Determine the [x, y] coordinate at the center of the cell enclosing the given text.  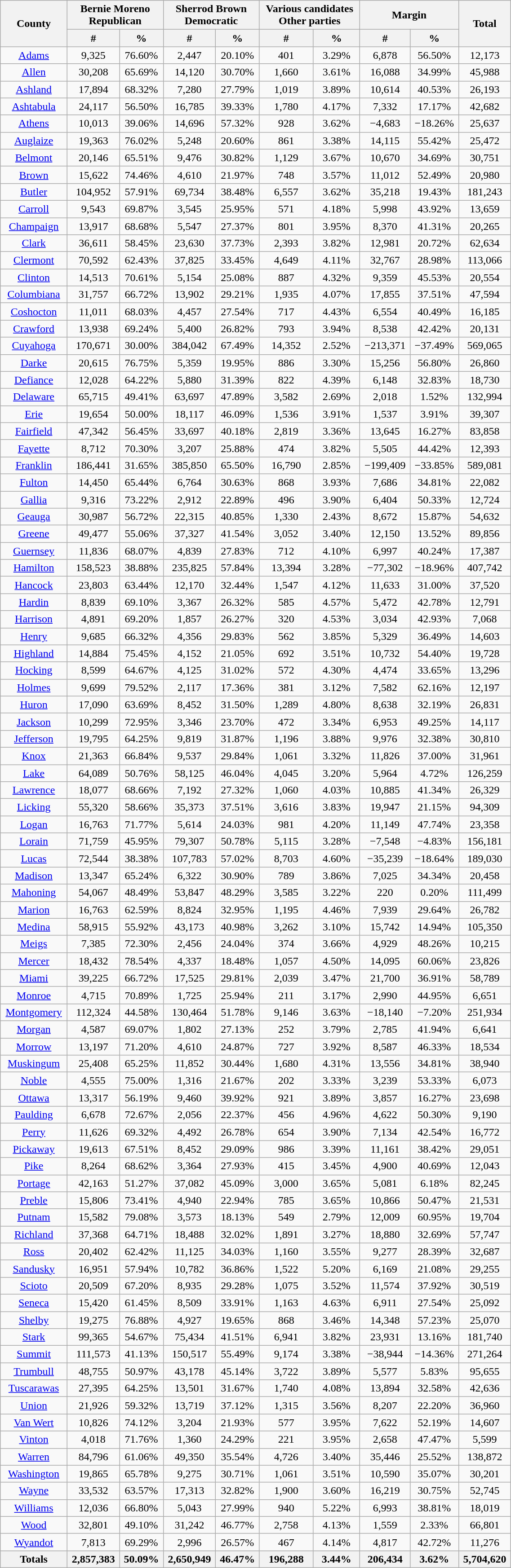
33.91% [237, 1303]
4,891 [93, 619]
8,712 [93, 448]
9,537 [190, 756]
Clark [34, 243]
130,464 [190, 1012]
3,585 [286, 893]
27.13% [237, 1029]
12,791 [484, 602]
30,751 [484, 158]
4.39% [337, 380]
13,394 [286, 568]
Madison [34, 876]
3.12% [337, 687]
801 [286, 226]
3.34% [337, 722]
415 [286, 1166]
Allen [34, 72]
5,081 [385, 1183]
65.51% [141, 158]
6,404 [385, 500]
Various candidatesOther parties [310, 15]
1,537 [385, 414]
2,912 [190, 500]
928 [286, 123]
1,289 [286, 705]
38.48% [237, 192]
3.66% [337, 944]
20,265 [484, 226]
69.10% [141, 602]
83,858 [484, 431]
7,622 [385, 1423]
35.54% [237, 1457]
68.68% [141, 226]
1,019 [286, 89]
1,316 [190, 1081]
4,045 [286, 773]
7,385 [93, 944]
45.14% [237, 1371]
8,638 [385, 705]
2.52% [337, 346]
4,018 [93, 1440]
150,517 [190, 1354]
132,994 [484, 397]
113,066 [484, 260]
3.79% [337, 1029]
7,192 [190, 790]
39.33% [237, 106]
5,115 [286, 841]
14,115 [385, 141]
6,148 [385, 380]
5.83% [434, 1371]
37.73% [237, 243]
104,952 [93, 192]
23,698 [484, 1098]
32.44% [237, 585]
42,682 [484, 106]
6,322 [190, 876]
6,641 [484, 1029]
17,525 [190, 978]
2,447 [190, 55]
24.03% [237, 824]
20,146 [93, 158]
12,393 [484, 448]
−213,371 [385, 346]
10,614 [385, 89]
−14.36% [434, 1354]
654 [286, 1132]
Hardin [34, 602]
58,915 [93, 927]
21.67% [237, 1081]
54,632 [484, 517]
34.34% [434, 876]
4.96% [337, 1115]
4.53% [337, 619]
69.24% [141, 329]
32.02% [237, 1234]
−35,239 [385, 859]
26,193 [484, 89]
64.67% [141, 670]
211 [286, 995]
24,117 [93, 106]
3,722 [286, 1371]
3.86% [337, 876]
37,825 [190, 260]
Harrison [34, 619]
74.12% [141, 1423]
Miami [34, 978]
206,434 [385, 1559]
42.78% [434, 602]
42,636 [484, 1388]
20.60% [237, 141]
68.66% [141, 790]
986 [286, 1149]
25.94% [237, 995]
384,042 [190, 346]
30.70% [237, 72]
6,651 [484, 995]
40.85% [237, 517]
20.10% [237, 55]
1,057 [286, 961]
5,400 [190, 329]
21.05% [237, 653]
26.32% [237, 602]
Jackson [34, 722]
8,935 [190, 1286]
5,614 [190, 824]
12,150 [385, 534]
Henry [34, 636]
33.45% [237, 260]
1,195 [286, 910]
56.80% [434, 363]
4,492 [190, 1132]
Warren [34, 1457]
31.00% [434, 585]
2,117 [190, 687]
22.37% [237, 1115]
Belmont [34, 158]
921 [286, 1098]
1,559 [385, 1525]
9,190 [484, 1115]
27.32% [237, 790]
68.32% [141, 89]
21.93% [237, 1423]
374 [286, 944]
32,687 [484, 1251]
Ross [34, 1251]
4,649 [286, 260]
1,522 [286, 1268]
3,857 [385, 1098]
3.83% [337, 807]
2,393 [286, 243]
569,065 [484, 346]
3,034 [385, 619]
1,725 [190, 995]
29.21% [237, 295]
30.71% [237, 1474]
57.23% [434, 1320]
37,520 [484, 585]
50.76% [141, 773]
40.98% [237, 927]
45,988 [484, 72]
1,360 [190, 1440]
Franklin [34, 465]
9,275 [190, 1474]
11,626 [93, 1132]
95,655 [484, 1371]
4.10% [337, 551]
Wood [34, 1525]
Scioto [34, 1286]
4.08% [337, 1388]
−77,302 [385, 568]
26,782 [484, 910]
15,582 [93, 1217]
181,740 [484, 1337]
3,545 [190, 209]
89,856 [484, 534]
15,256 [385, 363]
Brown [34, 175]
31.65% [141, 465]
94,309 [484, 807]
Butler [34, 192]
6,764 [190, 482]
1,060 [286, 790]
63.44% [141, 585]
37,327 [190, 534]
58,125 [190, 773]
Summit [34, 1354]
Jefferson [34, 739]
17.17% [434, 106]
72.30% [141, 944]
189,030 [484, 859]
4.46% [337, 910]
9,174 [286, 1354]
10,590 [385, 1474]
56.72% [141, 517]
2,819 [286, 431]
55,320 [93, 807]
10,215 [484, 944]
Preble [34, 1200]
Darke [34, 363]
48,755 [93, 1371]
220 [385, 893]
Washington [34, 1474]
26.82% [237, 329]
57.02% [237, 859]
33,697 [190, 431]
2,039 [286, 978]
69,734 [190, 192]
38.88% [141, 568]
235,825 [190, 568]
981 [286, 824]
3,364 [190, 1166]
25,472 [484, 141]
22.94% [237, 1200]
49,477 [93, 534]
3,573 [190, 1217]
69.29% [141, 1542]
30.44% [237, 1064]
Coshocton [34, 312]
30,201 [484, 1474]
472 [286, 722]
3,000 [286, 1183]
10,670 [385, 158]
26,329 [484, 790]
Sherrod BrownDemocratic [211, 15]
3.27% [337, 1234]
Totals [34, 1559]
Muskingum [34, 1064]
23,826 [484, 961]
40.24% [434, 551]
3.94% [337, 329]
Huron [34, 705]
8,538 [385, 329]
70.30% [141, 448]
3.22% [337, 893]
717 [286, 312]
1,547 [286, 585]
82,245 [484, 1183]
47,594 [484, 295]
72.67% [141, 1115]
62,634 [484, 243]
1,740 [286, 1388]
30.90% [237, 876]
33.65% [434, 670]
44.42% [434, 448]
156,181 [484, 841]
31.39% [237, 380]
4,817 [385, 1542]
14,513 [93, 277]
19.43% [434, 192]
6,554 [385, 312]
4.63% [337, 1303]
4,940 [190, 1200]
5,577 [385, 1371]
Morrow [34, 1047]
Portage [34, 1183]
3.47% [337, 978]
20,402 [93, 1251]
31.50% [237, 705]
66.84% [141, 756]
5,880 [190, 380]
61.06% [141, 1457]
34.03% [237, 1251]
16,951 [93, 1268]
52.49% [434, 175]
112,324 [93, 1012]
69.87% [141, 209]
23,358 [484, 824]
111,573 [93, 1354]
15,622 [93, 175]
7,280 [190, 89]
42.54% [434, 1132]
4,337 [190, 961]
3.52% [337, 1286]
585 [286, 602]
34.69% [434, 158]
73.41% [141, 1200]
55.42% [434, 141]
70.89% [141, 995]
1,802 [190, 1029]
Holmes [34, 687]
Wyandot [34, 1542]
4,900 [385, 1166]
50.33% [434, 500]
6.18% [434, 1183]
42,163 [93, 1183]
17,855 [385, 295]
Geauga [34, 517]
10,885 [385, 790]
9,819 [190, 739]
Ashtabula [34, 106]
Stark [34, 1337]
13,659 [484, 209]
4.03% [337, 790]
1,075 [286, 1286]
2.79% [337, 1217]
20,458 [484, 876]
52,745 [484, 1491]
13,501 [190, 1388]
16,219 [385, 1491]
37,368 [93, 1234]
Crawford [34, 329]
−18,140 [385, 1012]
37,082 [190, 1183]
3.55% [337, 1251]
3,052 [286, 534]
62.59% [141, 910]
6,678 [93, 1115]
1,900 [286, 1491]
19,363 [93, 141]
29.84% [237, 756]
24.04% [237, 944]
36.86% [237, 1268]
Licking [34, 807]
19,795 [93, 739]
692 [286, 653]
Ashland [34, 89]
13,902 [190, 295]
3,207 [190, 448]
14,696 [190, 123]
19,865 [93, 1474]
Perry [34, 1132]
65.78% [141, 1474]
4,474 [385, 670]
14,352 [286, 346]
32.82% [237, 1491]
30,810 [484, 739]
Wayne [34, 1491]
13,645 [385, 431]
46.33% [434, 1047]
1.52% [434, 397]
39,225 [93, 978]
940 [286, 1508]
170,671 [93, 346]
37.00% [434, 756]
Bernie MorenoRepublican [115, 15]
67.20% [141, 1286]
30.63% [237, 482]
25.08% [237, 277]
3,239 [385, 1081]
35,373 [190, 807]
3.20% [337, 773]
27.79% [237, 89]
18,488 [190, 1234]
17,313 [190, 1491]
45.95% [141, 841]
4.13% [337, 1525]
887 [286, 277]
13,917 [93, 226]
2,456 [190, 944]
11,826 [385, 756]
Columbiana [34, 295]
54,067 [93, 893]
3.36% [337, 431]
Mercer [34, 961]
Meigs [34, 944]
16,088 [385, 72]
105,350 [484, 927]
1,315 [286, 1405]
69.07% [141, 1029]
51.78% [237, 1012]
49.25% [434, 722]
54.67% [141, 1337]
3.33% [337, 1081]
138,872 [484, 1457]
4.80% [337, 705]
4,622 [385, 1115]
Paulding [34, 1115]
57.84% [237, 568]
785 [286, 1200]
2,056 [190, 1115]
63.69% [141, 705]
53,847 [190, 893]
41.34% [434, 790]
41.54% [237, 534]
0.20% [434, 893]
73.22% [141, 500]
31,961 [484, 756]
64.22% [141, 380]
4.57% [337, 602]
29.09% [237, 1149]
68.62% [141, 1166]
Tuscarawas [34, 1388]
46.47% [237, 1559]
589,081 [484, 465]
4,839 [190, 551]
Noble [34, 1081]
9,277 [385, 1251]
Seneca [34, 1303]
4,356 [190, 636]
4.17% [337, 106]
42.93% [434, 619]
14,117 [484, 722]
26.78% [237, 1132]
11,852 [190, 1064]
20,980 [484, 175]
15,806 [93, 1200]
16,185 [484, 312]
21.15% [434, 807]
Putnam [34, 1217]
111,499 [484, 893]
42.42% [434, 329]
39.92% [237, 1098]
3.29% [337, 55]
4,587 [93, 1029]
−4,683 [385, 123]
17,387 [484, 551]
3,367 [190, 602]
15.87% [434, 517]
181,243 [484, 192]
4.18% [337, 209]
11,012 [385, 175]
26,831 [484, 705]
57,747 [484, 1234]
4.60% [337, 859]
17,894 [93, 89]
28.39% [434, 1251]
19,728 [484, 653]
38.38% [141, 859]
50.00% [141, 414]
32.58% [434, 1388]
38.81% [434, 1508]
32.95% [237, 910]
27.83% [237, 551]
6,169 [385, 1268]
21,363 [93, 756]
Gallia [34, 500]
44.58% [141, 1012]
Cuyahoga [34, 346]
75,434 [190, 1337]
21.08% [434, 1268]
10,732 [385, 653]
41.13% [141, 1354]
27.37% [237, 226]
21,926 [93, 1405]
4.43% [337, 312]
55.06% [141, 534]
3.67% [337, 158]
30,208 [93, 72]
20,131 [484, 329]
Erie [34, 414]
62.43% [141, 260]
7,813 [93, 1542]
30,987 [93, 517]
15,420 [93, 1303]
10,299 [93, 722]
9,146 [286, 1012]
11,011 [93, 312]
4.50% [337, 961]
3,616 [286, 807]
23.70% [237, 722]
39,307 [484, 414]
21,700 [385, 978]
25,637 [484, 123]
19.65% [237, 1320]
3.44% [337, 1559]
13.16% [434, 1337]
Medina [34, 927]
14,095 [385, 961]
1,780 [286, 106]
48.29% [237, 893]
74.46% [141, 175]
County [34, 23]
76.02% [141, 141]
55.49% [237, 1354]
60.95% [434, 1217]
3.60% [337, 1491]
5,599 [484, 1440]
16,785 [190, 106]
1,536 [286, 414]
25,070 [484, 1320]
14,607 [484, 1423]
5,248 [190, 141]
8,703 [286, 859]
65.44% [141, 482]
18,534 [484, 1047]
Morgan [34, 1029]
401 [286, 55]
20,509 [93, 1286]
6,073 [484, 1081]
68.03% [141, 312]
32.83% [434, 380]
Fayette [34, 448]
78.54% [141, 961]
52.19% [434, 1423]
202 [286, 1081]
35,218 [385, 192]
25,092 [484, 1303]
13,719 [190, 1405]
3,346 [190, 722]
18,117 [190, 414]
1,163 [286, 1303]
68.07% [141, 551]
71,759 [93, 841]
4,726 [286, 1457]
2,650,949 [190, 1559]
3,204 [190, 1423]
47.74% [434, 824]
8,370 [385, 226]
67.51% [141, 1149]
62.42% [141, 1251]
562 [286, 636]
3.56% [337, 1405]
19,613 [93, 1149]
75.00% [141, 1081]
861 [286, 141]
21.97% [237, 175]
2.33% [434, 1525]
Highland [34, 653]
24.87% [237, 1047]
Fairfield [34, 431]
40.18% [237, 431]
Knox [34, 756]
9,476 [190, 158]
7,939 [385, 910]
76.88% [141, 1320]
Hocking [34, 670]
Mahoning [34, 893]
571 [286, 209]
748 [286, 175]
22,315 [190, 517]
Carroll [34, 209]
40.49% [434, 312]
12,036 [93, 1508]
70.61% [141, 277]
13,296 [484, 670]
57.94% [141, 1268]
64,089 [93, 773]
25.95% [237, 209]
36.91% [434, 978]
−18.26% [434, 123]
2,658 [385, 1440]
27.99% [237, 1508]
50.78% [237, 841]
3.85% [337, 636]
407,742 [484, 568]
196,288 [286, 1559]
32,801 [93, 1525]
12,028 [93, 380]
7,332 [385, 106]
4,715 [93, 995]
2,018 [385, 397]
22.89% [237, 500]
−38,944 [385, 1354]
1,935 [286, 295]
Pickaway [34, 1149]
38.42% [434, 1149]
24.29% [237, 1440]
9,543 [93, 209]
13,197 [93, 1047]
Hamilton [34, 568]
79.52% [141, 687]
31.87% [237, 739]
57.32% [237, 123]
11,574 [385, 1286]
5,505 [385, 448]
40.69% [434, 1166]
18,019 [484, 1508]
55.92% [141, 927]
14.94% [434, 927]
69.32% [141, 1132]
1,660 [286, 72]
8,839 [93, 602]
2,996 [190, 1542]
320 [286, 619]
26,860 [484, 363]
9,976 [385, 739]
47.47% [434, 1440]
Clermont [34, 260]
251,934 [484, 1012]
9,325 [93, 55]
5,329 [385, 636]
7,686 [385, 482]
−199,409 [385, 465]
10,782 [190, 1268]
6,557 [286, 192]
Hancock [34, 585]
Athens [34, 123]
577 [286, 1423]
11,633 [385, 585]
30.82% [237, 158]
84,796 [93, 1457]
8,207 [385, 1405]
29.64% [434, 910]
20,615 [93, 363]
2.85% [337, 465]
7,582 [385, 687]
6,993 [385, 1508]
1,196 [286, 739]
9,685 [93, 636]
186,441 [93, 465]
3.45% [337, 1166]
26.27% [237, 619]
3.93% [337, 482]
11,161 [385, 1149]
12,981 [385, 243]
49.10% [141, 1525]
6,997 [385, 551]
3.39% [337, 1149]
29,255 [484, 1268]
70,592 [93, 260]
12,197 [484, 687]
66,801 [484, 1525]
6,911 [385, 1303]
549 [286, 1217]
56.45% [141, 431]
56.19% [141, 1098]
31.02% [237, 670]
29.83% [237, 636]
474 [286, 448]
4.20% [337, 824]
12,170 [190, 585]
9,359 [385, 277]
5,998 [385, 209]
67.49% [237, 346]
793 [286, 329]
5,472 [385, 602]
25.52% [434, 1457]
41.94% [434, 1029]
467 [286, 1542]
44.95% [434, 995]
72,544 [93, 859]
8,824 [190, 910]
58,789 [484, 978]
Trumbull [34, 1371]
6,953 [385, 722]
3.57% [337, 175]
43,178 [190, 1371]
23,803 [93, 585]
54.40% [434, 653]
10,866 [385, 1200]
35,446 [385, 1457]
76.60% [141, 55]
3.17% [337, 995]
7,068 [484, 619]
Guernsey [34, 551]
32.38% [434, 739]
18.48% [237, 961]
Defiance [34, 380]
26.57% [237, 1542]
13,317 [93, 1098]
43,173 [190, 927]
65,715 [93, 397]
5,043 [190, 1508]
51.27% [141, 1183]
Montgomery [34, 1012]
11,149 [385, 824]
63.57% [141, 1491]
50.09% [141, 1559]
35.07% [434, 1474]
19,947 [385, 807]
16,790 [286, 465]
1,129 [286, 158]
29.81% [237, 978]
3.63% [337, 1012]
7,134 [385, 1132]
29.28% [237, 1286]
21,531 [484, 1200]
32.19% [434, 705]
28.98% [434, 260]
31,242 [190, 1525]
14,884 [93, 653]
50.97% [141, 1371]
75.45% [141, 653]
65.24% [141, 876]
45.53% [434, 277]
47,342 [93, 431]
886 [286, 363]
37.12% [237, 1405]
271,264 [484, 1354]
572 [286, 670]
13,556 [385, 1064]
46.09% [237, 414]
4.07% [337, 295]
4.14% [337, 1542]
20,554 [484, 277]
10,826 [93, 1423]
Shelby [34, 1320]
32,767 [385, 260]
48.49% [141, 893]
61.45% [141, 1303]
5,359 [190, 363]
66.80% [141, 1508]
12,009 [385, 1217]
49,350 [190, 1457]
3.32% [337, 756]
15,742 [385, 927]
−37.49% [434, 346]
1,160 [286, 1251]
−7,548 [385, 841]
36,611 [93, 243]
385,850 [190, 465]
12,173 [484, 55]
3.46% [337, 1320]
14,348 [385, 1320]
79,307 [190, 841]
Pike [34, 1166]
4.30% [337, 670]
17.36% [237, 687]
65.25% [141, 1064]
41.51% [237, 1337]
14,120 [190, 72]
22,082 [484, 482]
13,347 [93, 876]
Lawrence [34, 790]
19,704 [484, 1217]
27.93% [237, 1166]
64.71% [141, 1234]
12,043 [484, 1166]
252 [286, 1029]
25.88% [237, 448]
4,555 [93, 1081]
12,724 [484, 500]
9,460 [190, 1098]
8,509 [190, 1303]
11,836 [93, 551]
18,880 [385, 1234]
789 [286, 876]
1,891 [286, 1234]
36.49% [434, 636]
Margin [409, 15]
−7.20% [434, 1012]
712 [286, 551]
59.32% [141, 1405]
2.69% [337, 397]
Van Wert [34, 1423]
16,772 [484, 1132]
9,316 [93, 500]
31,757 [93, 295]
18,077 [93, 790]
Adams [34, 55]
2.43% [337, 517]
23,630 [190, 243]
19.95% [237, 363]
−18.64% [434, 859]
3,262 [286, 927]
30.00% [141, 346]
71.76% [141, 1440]
13,894 [385, 1388]
158,523 [93, 568]
30,519 [484, 1286]
29,051 [484, 1149]
50.47% [434, 1200]
50.30% [434, 1115]
727 [286, 1047]
Lucas [34, 859]
Fulton [34, 482]
1,857 [190, 619]
Greene [34, 534]
107,783 [190, 859]
66.32% [141, 636]
14,603 [484, 636]
4,457 [190, 312]
79.08% [141, 1217]
3.61% [337, 72]
6,941 [286, 1337]
11,125 [190, 1251]
3.88% [337, 739]
Monroe [34, 995]
4,125 [190, 670]
30.75% [434, 1491]
Vinton [34, 1440]
11,276 [484, 1542]
62.16% [434, 687]
221 [286, 1440]
456 [286, 1115]
5,964 [385, 773]
34.99% [434, 72]
48.26% [434, 944]
5,704,620 [484, 1559]
Union [34, 1405]
9,699 [93, 687]
Marion [34, 910]
4.11% [337, 260]
41.31% [434, 226]
−18.96% [434, 568]
46.04% [237, 773]
Lake [34, 773]
19,654 [93, 414]
37.92% [434, 1286]
32.69% [434, 1234]
4,927 [190, 1320]
3.30% [337, 363]
2,758 [286, 1525]
Auglaize [34, 141]
63,697 [190, 397]
20.72% [434, 243]
47.89% [237, 397]
49.41% [141, 397]
43.92% [434, 209]
822 [286, 380]
381 [286, 687]
58.45% [141, 243]
496 [286, 500]
Richland [34, 1234]
3.92% [337, 1047]
8,587 [385, 1047]
Delaware [34, 397]
4,929 [385, 944]
18.13% [237, 1217]
8,672 [385, 517]
8,264 [93, 1166]
7,025 [385, 876]
76.75% [141, 363]
4.31% [337, 1064]
42.72% [434, 1542]
Lorain [34, 841]
Logan [34, 824]
60.06% [434, 961]
19,275 [93, 1320]
65.50% [237, 465]
4.72% [434, 773]
Clinton [34, 277]
36,960 [484, 1405]
23,931 [385, 1337]
126,259 [484, 773]
5.22% [337, 1508]
53.33% [434, 1081]
25,408 [93, 1064]
45.09% [237, 1183]
4.32% [337, 277]
Williams [34, 1508]
8,599 [93, 670]
31.67% [237, 1388]
3,582 [286, 397]
5.20% [337, 1268]
39.06% [141, 123]
27,395 [93, 1388]
6,878 [385, 55]
Champaign [34, 226]
71.20% [141, 1047]
Sandusky [34, 1268]
17,090 [93, 705]
22.20% [434, 1405]
14,450 [93, 482]
10,013 [93, 123]
58.66% [141, 807]
18,730 [484, 380]
−33.85% [434, 465]
Total [484, 23]
2,857,383 [93, 1559]
46.77% [237, 1525]
99,365 [93, 1337]
69.20% [141, 619]
72.95% [141, 722]
5,547 [190, 226]
5,154 [190, 277]
1,680 [286, 1064]
3.10% [337, 927]
38,940 [484, 1064]
2,785 [385, 1029]
Ottawa [34, 1098]
71.77% [141, 824]
−4.83% [434, 841]
13,938 [93, 329]
2,990 [385, 995]
4,152 [190, 653]
57.91% [141, 192]
65.69% [141, 72]
33,532 [93, 1491]
40.53% [434, 89]
1,330 [286, 517]
13.52% [434, 534]
18,432 [93, 961]
4.12% [337, 585]
